Determine the (x, y) coordinate at the center of the cell enclosing the given text.  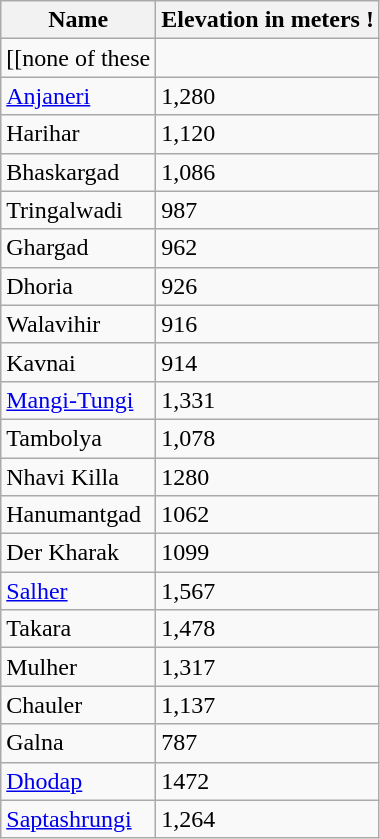
Kavnai (78, 362)
Dhodap (78, 781)
1,264 (268, 819)
914 (268, 362)
1099 (268, 553)
1,478 (268, 629)
Ghargad (78, 248)
926 (268, 286)
[[none of these (78, 58)
1,280 (268, 96)
1,078 (268, 438)
Elevation in meters ! (268, 20)
787 (268, 743)
1062 (268, 515)
Anjaneri (78, 96)
1472 (268, 781)
Salher (78, 591)
Hanumantgad (78, 515)
916 (268, 324)
1280 (268, 477)
Chauler (78, 705)
1,086 (268, 172)
Nhavi Killa (78, 477)
Tambolya (78, 438)
Der Kharak (78, 553)
987 (268, 210)
Saptashrungi (78, 819)
Walavihir (78, 324)
Harihar (78, 134)
1,567 (268, 591)
1,331 (268, 400)
Mulher (78, 667)
962 (268, 248)
Mangi-Tungi (78, 400)
1,137 (268, 705)
Dhoria (78, 286)
Bhaskargad (78, 172)
Name (78, 20)
Takara (78, 629)
1,120 (268, 134)
Galna (78, 743)
Tringalwadi (78, 210)
1,317 (268, 667)
